Scan for the cell matching the given text and deliver its [x, y] coordinate at center. 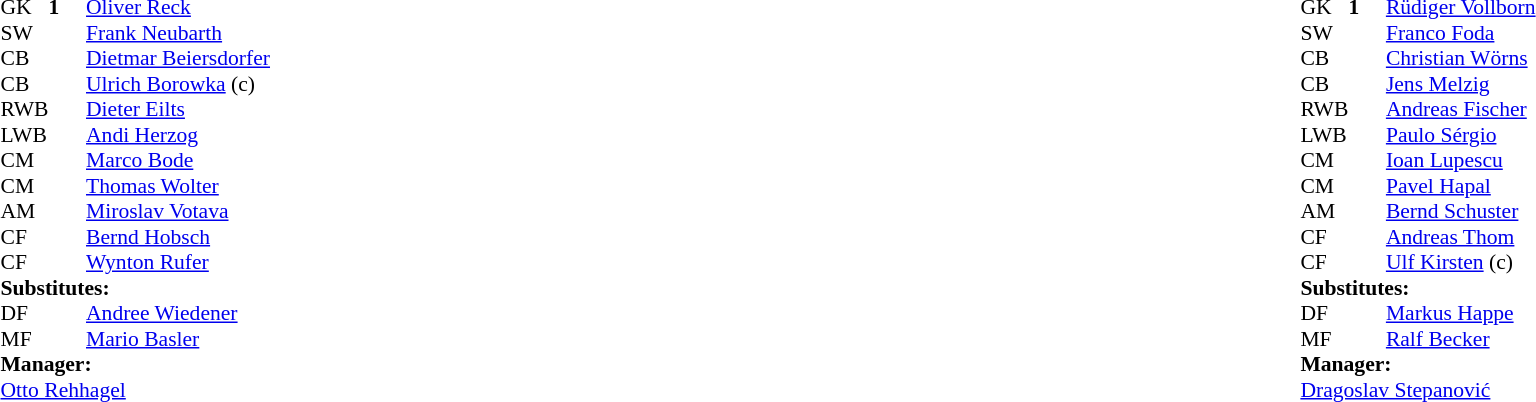
Andree Wiedener [178, 313]
Paulo Sérgio [1461, 135]
Andreas Thom [1461, 237]
Andreas Fischer [1461, 109]
Mario Basler [178, 339]
Bernd Hobsch [178, 237]
Thomas Wolter [178, 186]
Jens Melzig [1461, 84]
Marco Bode [178, 161]
Miroslav Votava [178, 211]
Andi Herzog [178, 135]
Wynton Rufer [178, 263]
Dietmar Beiersdorfer [178, 59]
Franco Foda [1461, 33]
Christian Wörns [1461, 59]
Ioan Lupescu [1461, 161]
Bernd Schuster [1461, 211]
Pavel Hapal [1461, 186]
Markus Happe [1461, 313]
Dieter Eilts [178, 109]
Ralf Becker [1461, 339]
Ulrich Borowka (c) [178, 84]
Ulf Kirsten (c) [1461, 263]
Frank Neubarth [178, 33]
